Locate the cell with the specified text and output its (X, Y) center coordinate. 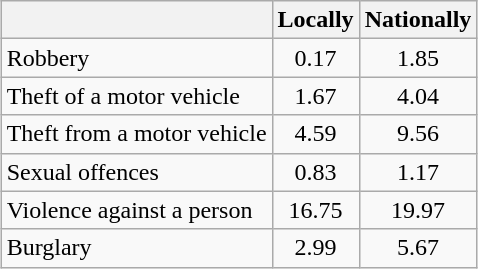
2.99 (316, 248)
Burglary (136, 248)
19.97 (418, 210)
Locally (316, 20)
0.83 (316, 172)
Sexual offences (136, 172)
4.04 (418, 96)
4.59 (316, 134)
1.67 (316, 96)
Theft from a motor vehicle (136, 134)
Theft of a motor vehicle (136, 96)
Violence against a person (136, 210)
5.67 (418, 248)
1.17 (418, 172)
Robbery (136, 58)
Nationally (418, 20)
16.75 (316, 210)
1.85 (418, 58)
0.17 (316, 58)
9.56 (418, 134)
